Determine the (X, Y) coordinate at the center of the cell enclosing the given text.  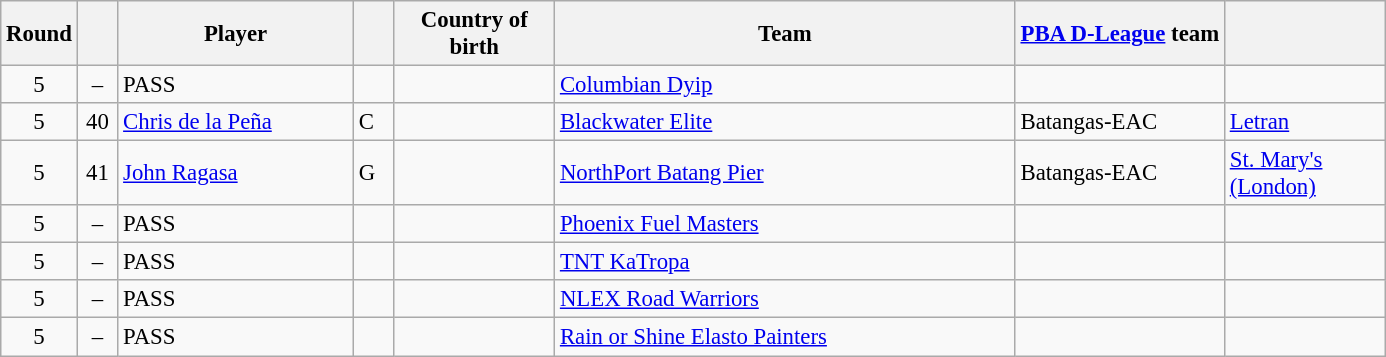
Letran (1304, 122)
NLEX Road Warriors (786, 299)
Columbian Dyip (786, 85)
PBA D-League team (1120, 34)
Chris de la Peña (236, 122)
NorthPort Batang Pier (786, 174)
G (374, 174)
Team (786, 34)
John Ragasa (236, 174)
Rain or Shine Elasto Painters (786, 337)
Player (236, 34)
Round (39, 34)
41 (98, 174)
St. Mary's (London) (1304, 174)
C (374, 122)
Phoenix Fuel Masters (786, 224)
Country of birth (474, 34)
Blackwater Elite (786, 122)
TNT KaTropa (786, 262)
40 (98, 122)
